Return (x, y) of the center of cell containing provided text 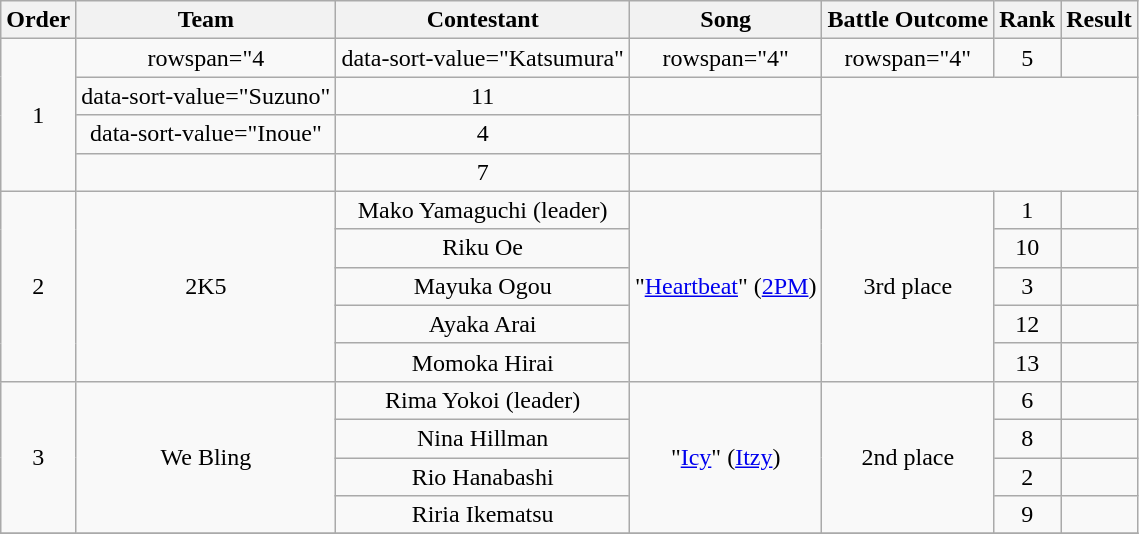
data-sort-value="Suzuno" (206, 96)
We Bling (206, 457)
data-sort-value="Katsumura" (482, 58)
Contestant (482, 20)
Song (726, 20)
Riku Oe (482, 248)
Rio Hanabashi (482, 477)
Rima Yokoi (leader) (482, 400)
11 (482, 96)
8 (1028, 438)
Team (206, 20)
10 (1028, 248)
"Heartbeat" (2PM) (726, 286)
2nd place (908, 457)
"Icy" (Itzy) (726, 457)
9 (1028, 515)
7 (482, 172)
Momoka Hirai (482, 362)
Mako Yamaguchi (leader) (482, 210)
Rank (1028, 20)
6 (1028, 400)
3rd place (908, 286)
Battle Outcome (908, 20)
2K5 (206, 286)
12 (1028, 324)
4 (482, 134)
Mayuka Ogou (482, 286)
Order (38, 20)
Nina Hillman (482, 438)
Result (1099, 20)
Riria Ikematsu (482, 515)
Ayaka Arai (482, 324)
data-sort-value="Inoue" (206, 134)
rowspan="4 (206, 58)
13 (1028, 362)
5 (1028, 58)
